Pinpoint the cell where the given text exists, returning its (x, y) midpoint coordinate. 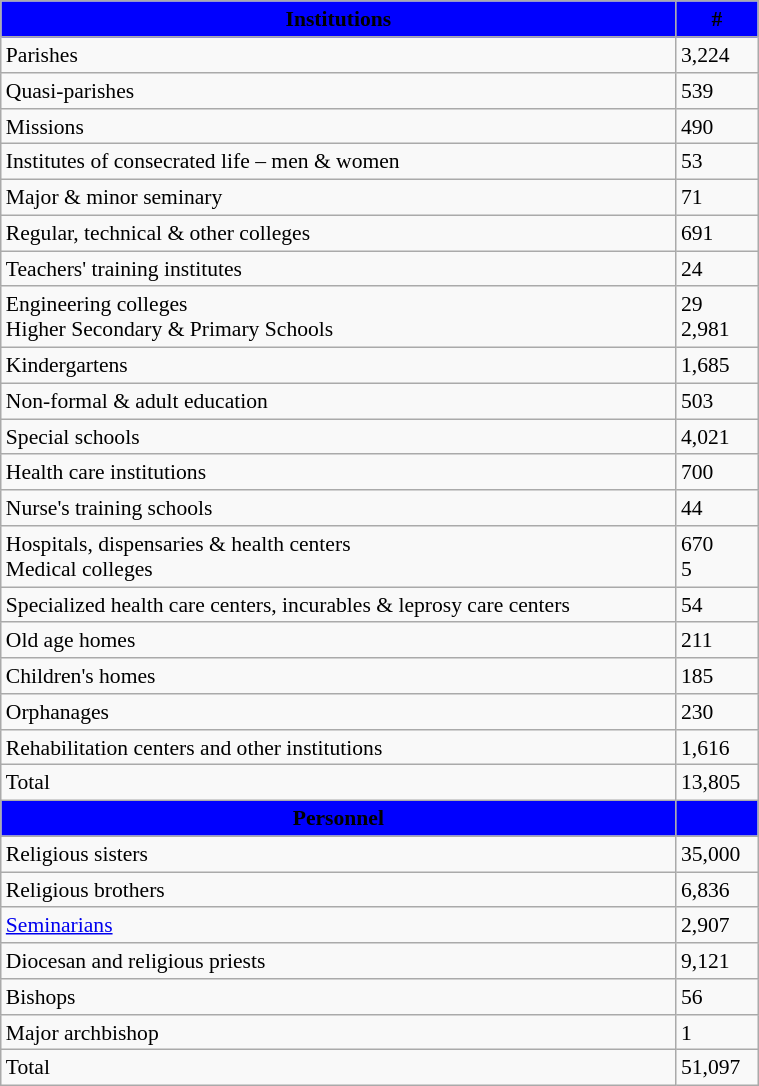
230 (717, 712)
Diocesan and religious priests (338, 961)
Personnel (338, 818)
Engineering collegesHigher Secondary & Primary Schools (338, 316)
Teachers' training institutes (338, 269)
Orphanages (338, 712)
539 (717, 91)
56 (717, 997)
Kindergartens (338, 365)
9,121 (717, 961)
Non-formal & adult education (338, 401)
44 (717, 508)
53 (717, 162)
Parishes (338, 55)
Special schools (338, 437)
24 (717, 269)
503 (717, 401)
Religious brothers (338, 890)
Institutions (338, 19)
185 (717, 676)
1 (717, 1032)
Major & minor seminary (338, 197)
4,021 (717, 437)
Seminarians (338, 925)
6,836 (717, 890)
Religious sisters (338, 854)
Rehabilitation centers and other institutions (338, 747)
35,000 (717, 854)
Hospitals, dispensaries & health centersMedical colleges (338, 556)
# (717, 19)
292,981 (717, 316)
Health care institutions (338, 472)
6705 (717, 556)
Bishops (338, 997)
490 (717, 126)
Specialized health care centers, incurables & leprosy care centers (338, 605)
Missions (338, 126)
2,907 (717, 925)
Quasi-parishes (338, 91)
1,685 (717, 365)
Nurse's training schools (338, 508)
Major archbishop (338, 1032)
211 (717, 640)
13,805 (717, 783)
700 (717, 472)
Regular, technical & other colleges (338, 233)
71 (717, 197)
51,097 (717, 1068)
Institutes of consecrated life – men & women (338, 162)
Old age homes (338, 640)
Children's homes (338, 676)
691 (717, 233)
54 (717, 605)
3,224 (717, 55)
1,616 (717, 747)
